Identify which cell holds the provided text, then report its [x, y] central coordinate. 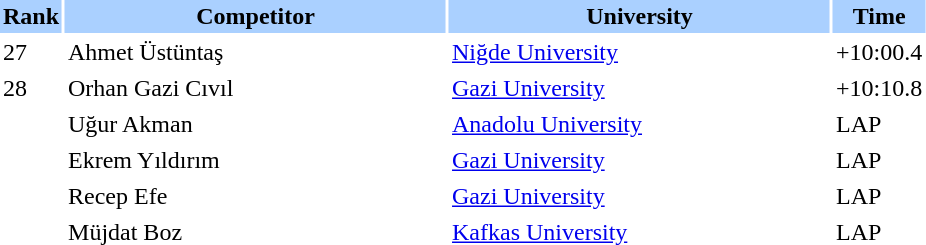
+10:00.4 [879, 52]
Niğde University [640, 52]
28 [31, 88]
27 [31, 52]
Ekrem Yıldırım [256, 160]
+10:10.8 [879, 88]
Rank [31, 16]
Uğur Akman [256, 124]
Recep Efe [256, 196]
Orhan Gazi Cıvıl [256, 88]
Time [879, 16]
Ahmet Üstüntaş [256, 52]
Competitor [256, 16]
University [640, 16]
Anadolu University [640, 124]
